Determine the (x, y) coordinate at the center of the cell enclosing the given text.  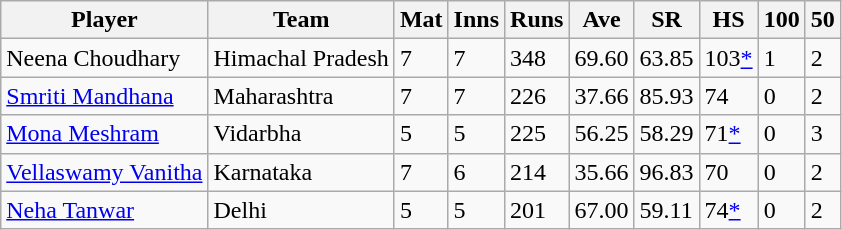
96.83 (666, 172)
100 (782, 20)
Ave (602, 20)
HS (728, 20)
35.66 (602, 172)
201 (537, 210)
6 (476, 172)
Smriti Mandhana (104, 96)
Player (104, 20)
Neha Tanwar (104, 210)
69.60 (602, 58)
58.29 (666, 134)
50 (822, 20)
214 (537, 172)
63.85 (666, 58)
Team (301, 20)
Delhi (301, 210)
348 (537, 58)
59.11 (666, 210)
Mat (421, 20)
Vellaswamy Vanitha (104, 172)
85.93 (666, 96)
67.00 (602, 210)
70 (728, 172)
Mona Meshram (104, 134)
225 (537, 134)
74 (728, 96)
Inns (476, 20)
103* (728, 58)
71* (728, 134)
226 (537, 96)
3 (822, 134)
Maharashtra (301, 96)
Neena Choudhary (104, 58)
74* (728, 210)
Vidarbha (301, 134)
56.25 (602, 134)
Karnataka (301, 172)
Himachal Pradesh (301, 58)
SR (666, 20)
37.66 (602, 96)
Runs (537, 20)
1 (782, 58)
